Find where the given text appears and provide that cell's center as [x, y] coordinate. 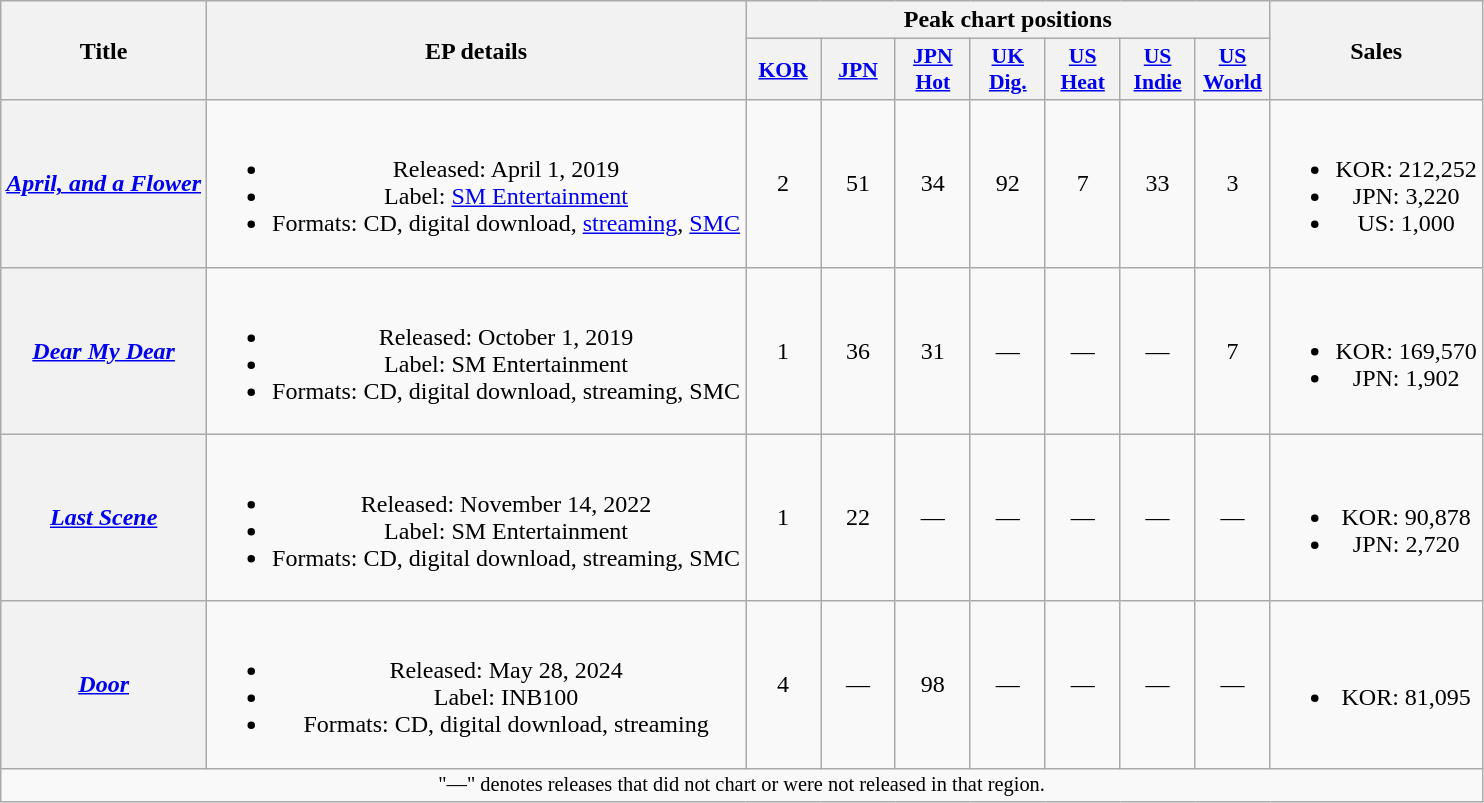
JPN [858, 70]
34 [932, 184]
USWorld [1232, 70]
51 [858, 184]
98 [932, 684]
92 [1008, 184]
36 [858, 350]
31 [932, 350]
Sales [1376, 50]
KOR: 90,878JPN: 2,720 [1376, 518]
KOR [784, 70]
2 [784, 184]
Released: April 1, 2019Label: SM EntertainmentFormats: CD, digital download, streaming, SMC [476, 184]
Door [104, 684]
Peak chart positions [1008, 20]
"—" denotes releases that did not chart or were not released in that region. [742, 785]
KOR: 81,095 [1376, 684]
KOR: 169,570JPN: 1,902 [1376, 350]
22 [858, 518]
Released: October 1, 2019Label: SM EntertainmentFormats: CD, digital download, streaming, SMC [476, 350]
KOR: 212,252JPN: 3,220US: 1,000 [1376, 184]
JPNHot [932, 70]
USIndie [1158, 70]
EP details [476, 50]
4 [784, 684]
Released: May 28, 2024Label: INB100Formats: CD, digital download, streaming [476, 684]
UKDig. [1008, 70]
33 [1158, 184]
Released: November 14, 2022Label: SM EntertainmentFormats: CD, digital download, streaming, SMC [476, 518]
Dear My Dear [104, 350]
Last Scene [104, 518]
April, and a Flower [104, 184]
USHeat [1082, 70]
3 [1232, 184]
Title [104, 50]
